From the cell containing the given text, extract its center point as [x, y] coordinate. 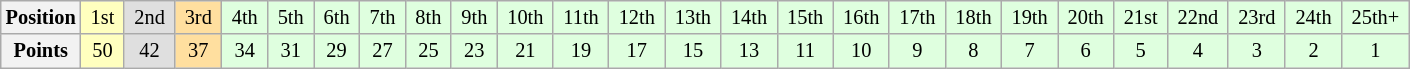
5th [291, 17]
8th [428, 17]
Position [41, 17]
42 [149, 51]
7 [1030, 51]
17 [637, 51]
4th [245, 17]
12th [637, 17]
8 [973, 51]
21 [525, 51]
5 [1141, 51]
23 [474, 51]
13th [693, 17]
6 [1086, 51]
6th [337, 17]
10th [525, 17]
37 [198, 51]
19 [580, 51]
Points [41, 51]
10 [861, 51]
4 [1198, 51]
20th [1086, 17]
23rd [1256, 17]
19th [1030, 17]
11th [580, 17]
1st [103, 17]
31 [291, 51]
29 [337, 51]
9th [474, 17]
22nd [1198, 17]
34 [245, 51]
11 [805, 51]
15th [805, 17]
15 [693, 51]
27 [383, 51]
18th [973, 17]
13 [749, 51]
25 [428, 51]
9 [917, 51]
7th [383, 17]
1 [1376, 51]
25th+ [1376, 17]
3 [1256, 51]
14th [749, 17]
17th [917, 17]
3rd [198, 17]
24th [1313, 17]
2nd [149, 17]
21st [1141, 17]
16th [861, 17]
50 [103, 51]
2 [1313, 51]
